Search for the cell housing the specified text and yield its (x, y) center coordinate. 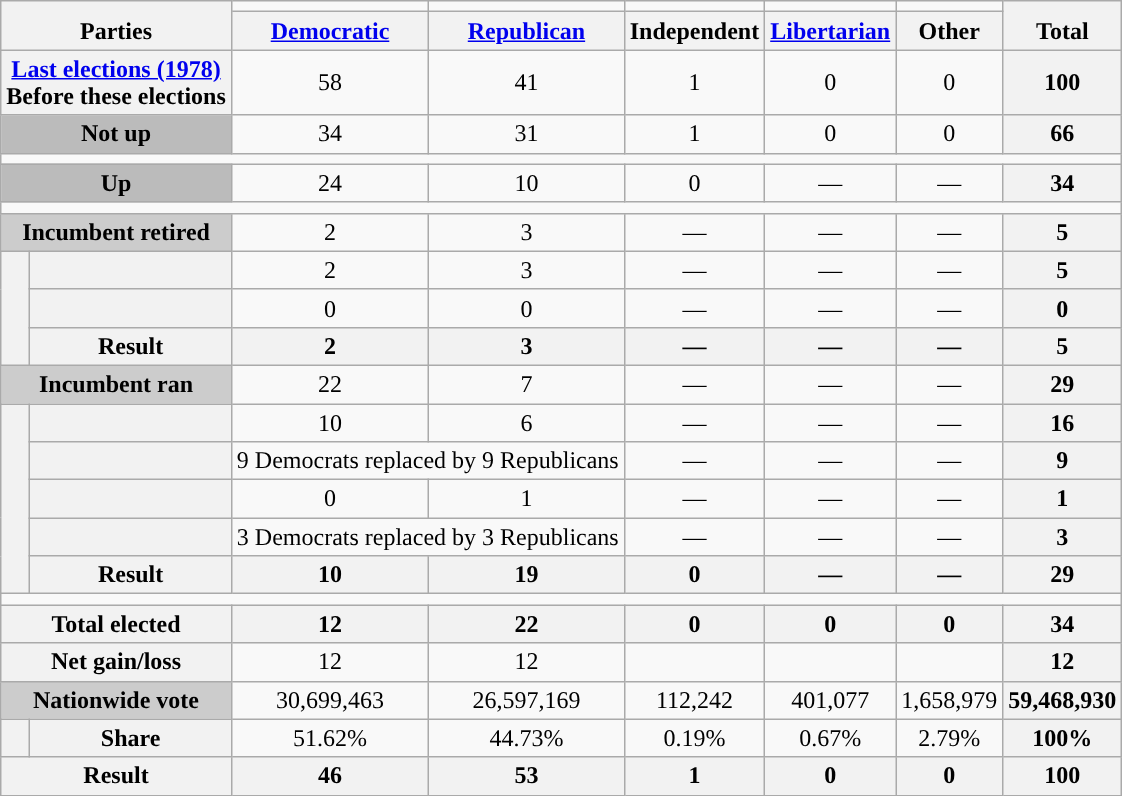
46 (330, 776)
Other (950, 31)
Total (1062, 26)
Independent (694, 31)
53 (527, 776)
100% (1062, 738)
1,658,979 (950, 700)
16 (1062, 423)
59,468,930 (1062, 700)
401,077 (830, 700)
31 (527, 134)
Net gain/loss (116, 662)
Nationwide vote (116, 700)
24 (330, 183)
Last elections (1978)Before these elections (116, 82)
Democratic (330, 31)
Up (116, 183)
51.62% (330, 738)
9 Democrats replaced by 9 Republicans (428, 461)
Total elected (116, 624)
6 (527, 423)
66 (1062, 134)
Share (130, 738)
Incumbent retired (116, 232)
26,597,169 (527, 700)
Republican (527, 31)
44.73% (527, 738)
112,242 (694, 700)
3 Democrats replaced by 3 Republicans (428, 537)
0.67% (830, 738)
0.19% (694, 738)
7 (527, 384)
Parties (116, 26)
30,699,463 (330, 700)
Libertarian (830, 31)
Not up (116, 134)
19 (527, 575)
58 (330, 82)
41 (527, 82)
9 (1062, 461)
Incumbent ran (116, 384)
2.79% (950, 738)
